Scan for the cell matching the given text and deliver its (X, Y) coordinate at center. 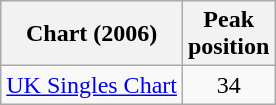
Peakposition (228, 34)
34 (228, 85)
UK Singles Chart (92, 85)
Chart (2006) (92, 34)
